Provide the (X, Y) coordinate of the cell's center where the given text is located.  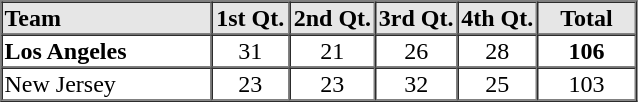
New Jersey (106, 84)
Team (106, 18)
3rd Qt. (416, 18)
31 (250, 50)
4th Qt. (497, 18)
103 (586, 84)
Los Angeles (106, 50)
28 (497, 50)
21 (332, 50)
Total (586, 18)
25 (497, 84)
26 (416, 50)
106 (586, 50)
32 (416, 84)
2nd Qt. (332, 18)
1st Qt. (250, 18)
